Determine the (x, y) coordinate at the center of the cell enclosing the given text.  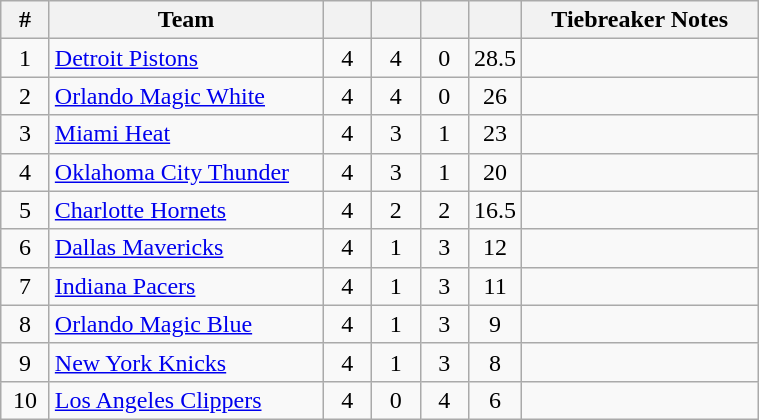
Detroit Pistons (186, 58)
Los Angeles Clippers (186, 400)
New York Knicks (186, 362)
Orlando Magic White (186, 96)
10 (26, 400)
# (26, 20)
Charlotte Hornets (186, 210)
5 (26, 210)
28.5 (496, 58)
Miami Heat (186, 134)
20 (496, 172)
Team (186, 20)
26 (496, 96)
Tiebreaker Notes (640, 20)
Oklahoma City Thunder (186, 172)
23 (496, 134)
12 (496, 248)
16.5 (496, 210)
Indiana Pacers (186, 286)
7 (26, 286)
11 (496, 286)
Orlando Magic Blue (186, 324)
Dallas Mavericks (186, 248)
